For the text-containing cell, return its midpoint in (x, y) coordinate format. 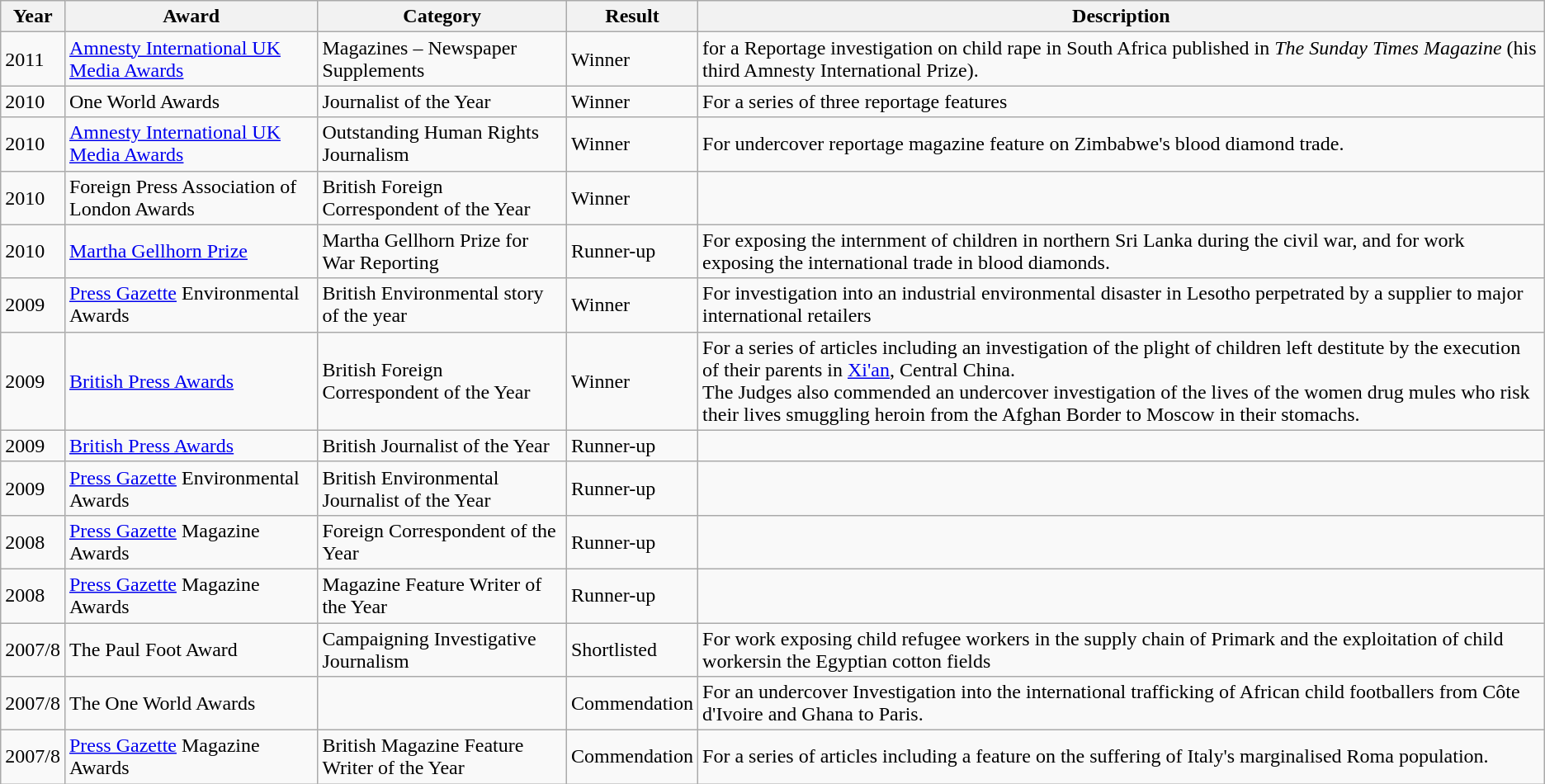
Magazines – Newspaper Supplements (442, 59)
Martha Gellhorn Prize (191, 251)
The Paul Foot Award (191, 649)
Result (632, 17)
British Environmental Journalist of the Year (442, 489)
Foreign Correspondent of the Year (442, 541)
Description (1122, 17)
British Journalist of the Year (442, 446)
Category (442, 17)
For a series of articles including a feature on the suffering of Italy's marginalised Roma population. (1122, 758)
Journalist of the Year (442, 102)
For a series of three reportage features (1122, 102)
Shortlisted (632, 649)
British Magazine Feature Writer of the Year (442, 758)
Foreign Press Association of London Awards (191, 198)
for a Reportage investigation on child rape in South Africa published in The Sunday Times Magazine (his third Amnesty International Prize). (1122, 59)
British Environmental story of the year (442, 305)
Martha Gellhorn Prize for War Reporting (442, 251)
The One World Awards (191, 703)
For work exposing child refugee workers in the supply chain of Primark and the exploitation of child workersin the Egyptian cotton fields (1122, 649)
Award (191, 17)
Campaigning Investigative Journalism (442, 649)
For investigation into an industrial environmental disaster in Lesotho perpetrated by a supplier to major international retailers (1122, 305)
For undercover reportage magazine feature on Zimbabwe's blood diamond trade. (1122, 144)
Magazine Feature Writer of the Year (442, 596)
Outstanding Human Rights Journalism (442, 144)
Year (33, 17)
One World Awards (191, 102)
2011 (33, 59)
For an undercover Investigation into the international trafficking of African child footballers from Côte d'Ivoire and Ghana to Paris. (1122, 703)
For exposing the internment of children in northern Sri Lanka during the civil war, and for work exposing the international trade in blood diamonds. (1122, 251)
